Pinpoint the cell where the given text exists, returning its [X, Y] midpoint coordinate. 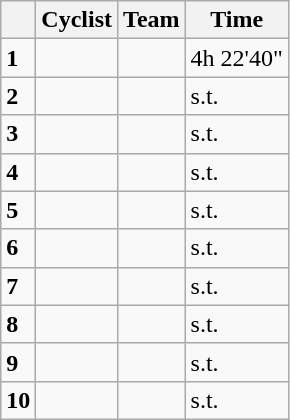
3 [18, 134]
Cyclist [77, 20]
8 [18, 324]
4h 22'40" [236, 58]
5 [18, 210]
1 [18, 58]
9 [18, 362]
4 [18, 172]
7 [18, 286]
Team [152, 20]
6 [18, 248]
Time [236, 20]
2 [18, 96]
10 [18, 400]
